Scan for the cell matching the given text and deliver its [x, y] coordinate at center. 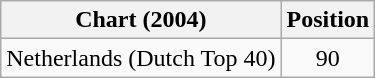
Chart (2004) [141, 20]
90 [328, 58]
Position [328, 20]
Netherlands (Dutch Top 40) [141, 58]
